Provide the [X, Y] coordinate of the cell's center where the given text is located.  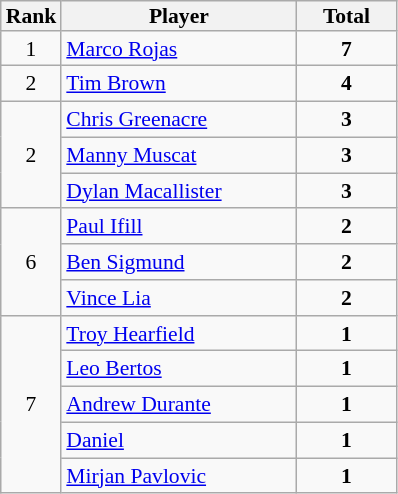
Leo Bertos [178, 369]
Rank [32, 16]
Chris Greenacre [178, 120]
Total [346, 16]
Troy Hearfield [178, 334]
Marco Rojas [178, 49]
Paul Ifill [178, 227]
Tim Brown [178, 84]
Daniel [178, 441]
Player [178, 16]
Ben Sigmund [178, 262]
Andrew Durante [178, 405]
4 [346, 84]
Vince Lia [178, 298]
Manny Muscat [178, 156]
6 [32, 262]
Dylan Macallister [178, 191]
Mirjan Pavlovic [178, 476]
